Pinpoint the cell where the given text exists, returning its (x, y) midpoint coordinate. 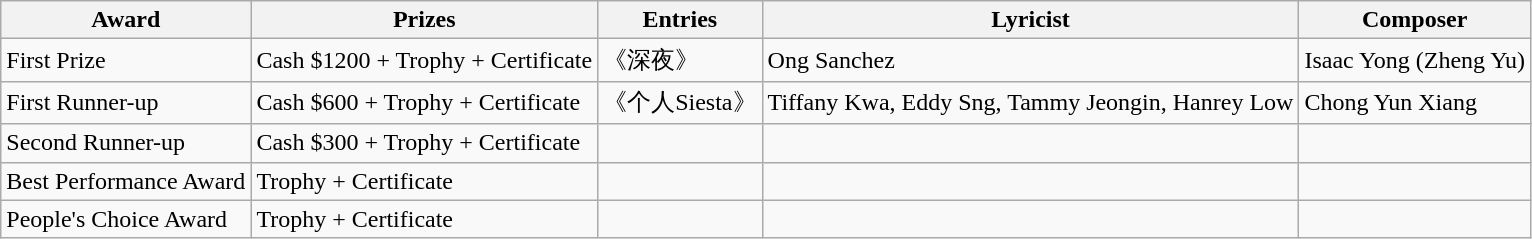
Cash $1200 + Trophy + Certificate (424, 60)
People's Choice Award (126, 219)
Composer (1414, 20)
Second Runner-up (126, 143)
Lyricist (1030, 20)
Best Performance Award (126, 181)
Isaac Yong (Zheng Yu) (1414, 60)
Cash $600 + Trophy + Certificate (424, 102)
Tiffany Kwa, Eddy Sng, Tammy Jeongin, Hanrey Low (1030, 102)
First Prize (126, 60)
《个人Siesta》 (680, 102)
Award (126, 20)
Prizes (424, 20)
Cash $300 + Trophy + Certificate (424, 143)
《深夜》 (680, 60)
First Runner-up (126, 102)
Entries (680, 20)
Chong Yun Xiang (1414, 102)
Ong Sanchez (1030, 60)
